Determine the [x, y] coordinate at the center of the cell enclosing the given text.  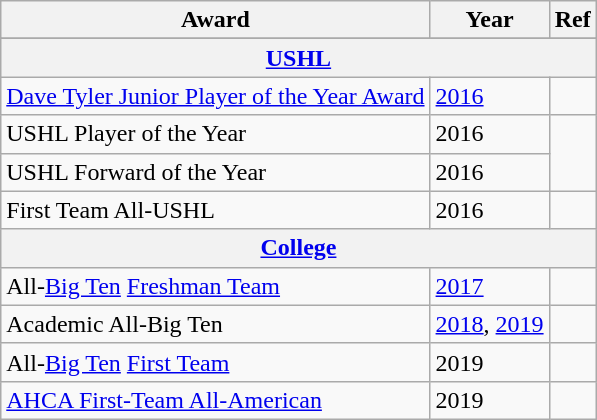
Ref [572, 20]
2017 [490, 286]
USHL [298, 58]
First Team All-USHL [216, 210]
All-Big Ten Freshman Team [216, 286]
AHCA First-Team All-American [216, 400]
2018, 2019 [490, 324]
Academic All-Big Ten [216, 324]
Award [216, 20]
Dave Tyler Junior Player of the Year Award [216, 96]
All-Big Ten First Team [216, 362]
USHL Forward of the Year [216, 172]
USHL Player of the Year [216, 134]
College [298, 248]
Year [490, 20]
